Locate the cell with the specified text and output its [X, Y] center coordinate. 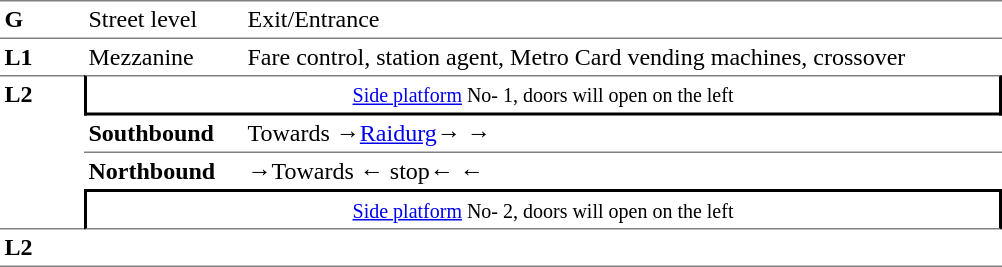
G [42, 20]
L1 [42, 57]
Exit/Entrance [622, 20]
Mezzanine [164, 57]
L2 [42, 152]
Southbound [164, 135]
Side platform No- 2, doors will open on the left [543, 209]
Fare control, station agent, Metro Card vending machines, crossover [622, 57]
→Towards ← stop← ← [622, 171]
Towards →Raidurg→ → [622, 135]
Side platform No- 1, doors will open on the left [543, 95]
Northbound [164, 171]
Street level [164, 20]
